Search for the cell housing the specified text and yield its (x, y) center coordinate. 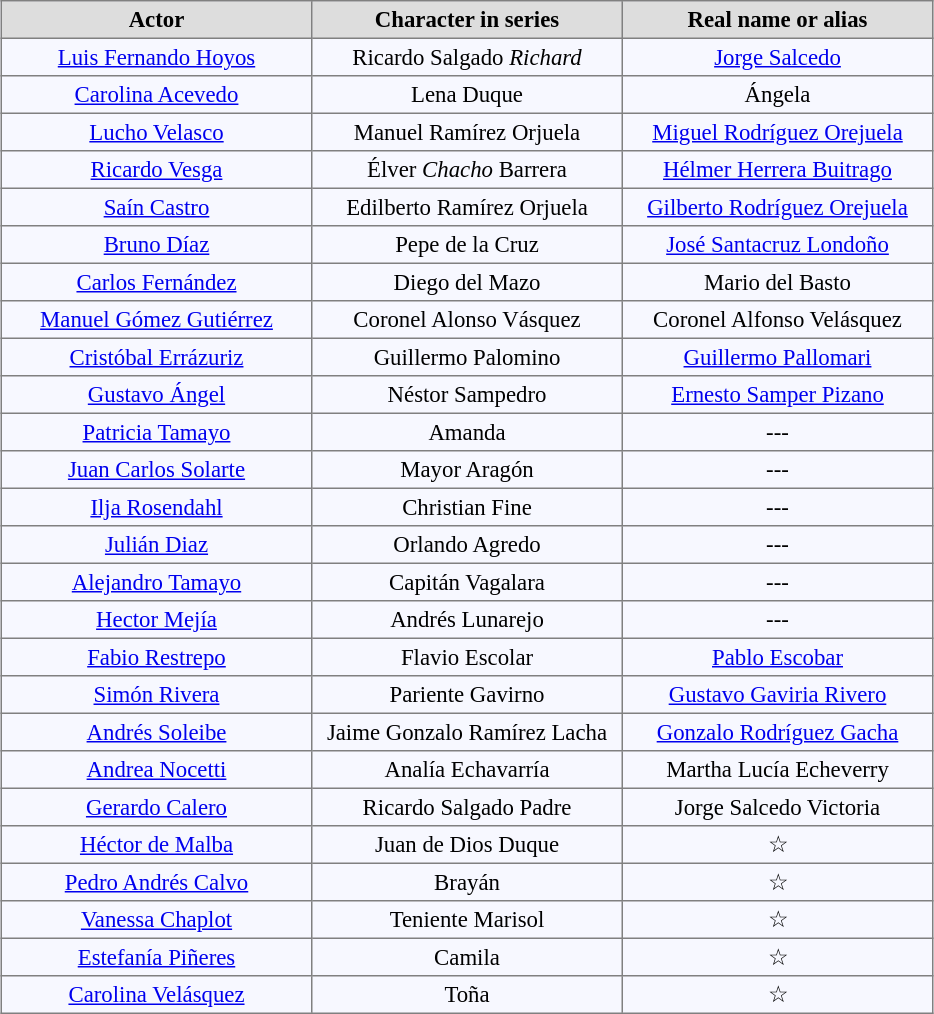
Mario del Basto (777, 282)
Hélmer Herrera Buitrago (777, 170)
Alejandro Tamayo (156, 582)
Andrés Lunarejo (467, 620)
Héctor de Malba (156, 845)
Gustavo Ángel (156, 395)
Capitán Vagalara (467, 582)
Cristóbal Errázuriz (156, 357)
Fabio Restrepo (156, 657)
Teniente Marisol (467, 920)
Pablo Escobar (777, 657)
Pariente Gavirno (467, 695)
Gonzalo Rodríguez Gacha (777, 732)
Andrés Soleibe (156, 732)
Gustavo Gaviria Rivero (777, 695)
Guillermo Pallomari (777, 357)
Carlos Fernández (156, 282)
Gerardo Calero (156, 807)
Élver Chacho Barrera (467, 170)
Brayán (467, 882)
Néstor Sampedro (467, 395)
Diego del Mazo (467, 282)
Ricardo Vesga (156, 170)
Carolina Acevedo (156, 95)
Actor (156, 20)
Estefanía Piñeres (156, 957)
Gilberto Rodríguez Orejuela (777, 207)
Manuel Gómez Gutiérrez (156, 320)
Bruno Díaz (156, 245)
Carolina Velásquez (156, 995)
Orlando Agredo (467, 545)
Martha Lucía Echeverry (777, 770)
Andrea Nocetti (156, 770)
Edilberto Ramírez Orjuela (467, 207)
Real name or alias (777, 20)
Character in series (467, 20)
Lucho Velasco (156, 132)
Hector Mejía (156, 620)
Jaime Gonzalo Ramírez Lacha (467, 732)
Ángela (777, 95)
Simón Rivera (156, 695)
Ilja Rosendahl (156, 507)
Julián Diaz (156, 545)
José Santacruz Londoño (777, 245)
Ricardo Salgado Richard (467, 57)
Ernesto Samper Pizano (777, 395)
Juan Carlos Solarte (156, 470)
Jorge Salcedo (777, 57)
Miguel Rodríguez Orejuela (777, 132)
Toña (467, 995)
Pedro Andrés Calvo (156, 882)
Vanessa Chaplot (156, 920)
Mayor Aragón (467, 470)
Saín Castro (156, 207)
Ricardo Salgado Padre (467, 807)
Juan de Dios Duque (467, 845)
Patricia Tamayo (156, 432)
Manuel Ramírez Orjuela (467, 132)
Christian Fine (467, 507)
Lena Duque (467, 95)
Amanda (467, 432)
Pepe de la Cruz (467, 245)
Coronel Alonso Vásquez (467, 320)
Luis Fernando Hoyos (156, 57)
Camila (467, 957)
Jorge Salcedo Victoria (777, 807)
Coronel Alfonso Velásquez (777, 320)
Analía Echavarría (467, 770)
Flavio Escolar (467, 657)
Guillermo Palomino (467, 357)
